Search for the cell housing the specified text and yield its (x, y) center coordinate. 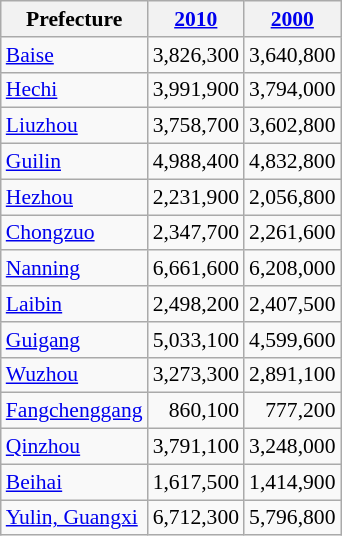
3,794,000 (292, 90)
Beihai (74, 482)
4,832,800 (292, 162)
Yulin, Guangxi (74, 518)
2,056,800 (292, 197)
6,208,000 (292, 269)
5,796,800 (292, 518)
Fangchenggang (74, 411)
4,988,400 (196, 162)
Qinzhou (74, 447)
Chongzuo (74, 233)
2,407,500 (292, 304)
2,347,700 (196, 233)
4,599,600 (292, 340)
6,712,300 (196, 518)
1,414,900 (292, 482)
Hechi (74, 90)
3,991,900 (196, 90)
Wuzhou (74, 375)
3,273,300 (196, 375)
1,617,500 (196, 482)
Guigang (74, 340)
5,033,100 (196, 340)
777,200 (292, 411)
Prefecture (74, 19)
2000 (292, 19)
Liuzhou (74, 126)
2010 (196, 19)
Guilin (74, 162)
2,498,200 (196, 304)
2,891,100 (292, 375)
Baise (74, 55)
Laibin (74, 304)
860,100 (196, 411)
3,248,000 (292, 447)
3,640,800 (292, 55)
Hezhou (74, 197)
2,231,900 (196, 197)
3,602,800 (292, 126)
3,791,100 (196, 447)
2,261,600 (292, 233)
3,826,300 (196, 55)
Nanning (74, 269)
3,758,700 (196, 126)
6,661,600 (196, 269)
